Locate the cell with the specified text and output its (x, y) center coordinate. 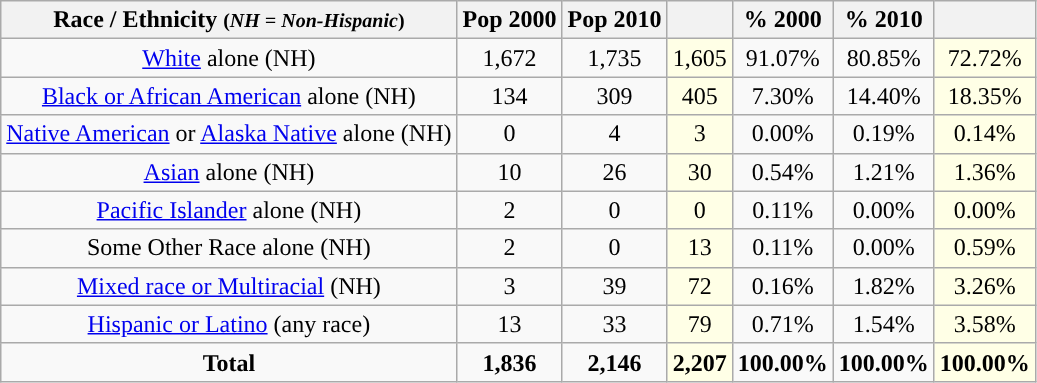
Some Other Race alone (NH) (229, 248)
79 (700, 324)
14.40% (884, 96)
4 (614, 134)
1.54% (884, 324)
Hispanic or Latino (any race) (229, 324)
39 (614, 286)
1,836 (510, 362)
26 (614, 172)
18.35% (984, 96)
Mixed race or Multiracial (NH) (229, 286)
1.21% (884, 172)
30 (700, 172)
% 2000 (782, 20)
7.30% (782, 96)
3.58% (984, 324)
33 (614, 324)
72 (700, 286)
Pacific Islander alone (NH) (229, 210)
Black or African American alone (NH) (229, 96)
0.59% (984, 248)
1.82% (884, 286)
405 (700, 96)
2,207 (700, 362)
0.54% (782, 172)
Pop 2010 (614, 20)
White alone (NH) (229, 58)
72.72% (984, 58)
Pop 2000 (510, 20)
Total (229, 362)
0.16% (782, 286)
2,146 (614, 362)
1,605 (700, 58)
80.85% (884, 58)
91.07% (782, 58)
Asian alone (NH) (229, 172)
1,735 (614, 58)
Race / Ethnicity (NH = Non-Hispanic) (229, 20)
10 (510, 172)
134 (510, 96)
% 2010 (884, 20)
309 (614, 96)
1,672 (510, 58)
Native American or Alaska Native alone (NH) (229, 134)
3.26% (984, 286)
1.36% (984, 172)
0.19% (884, 134)
0.14% (984, 134)
0.71% (782, 324)
